Provide the [X, Y] coordinate of the cell's center where the given text is located.  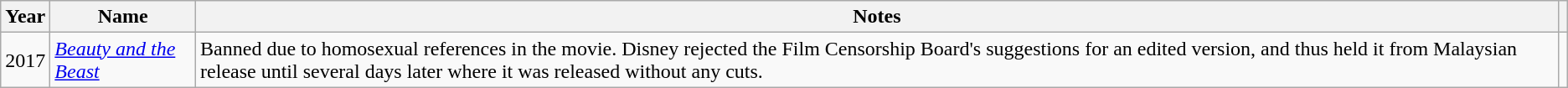
Notes [878, 17]
Name [123, 17]
Beauty and the Beast [123, 60]
2017 [25, 60]
Year [25, 17]
